Provide the [x, y] coordinate of the cell's center where the given text is located.  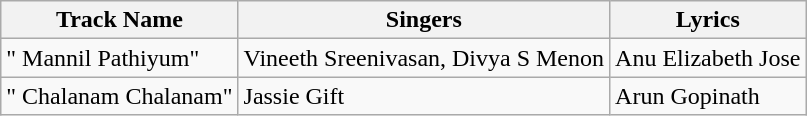
" Chalanam Chalanam" [120, 96]
" Mannil Pathiyum" [120, 58]
Arun Gopinath [708, 96]
Anu Elizabeth Jose [708, 58]
Jassie Gift [424, 96]
Track Name [120, 20]
Singers [424, 20]
Vineeth Sreenivasan, Divya S Menon [424, 58]
Lyrics [708, 20]
